Provide the [x, y] coordinate of the cell's center where the given text is located.  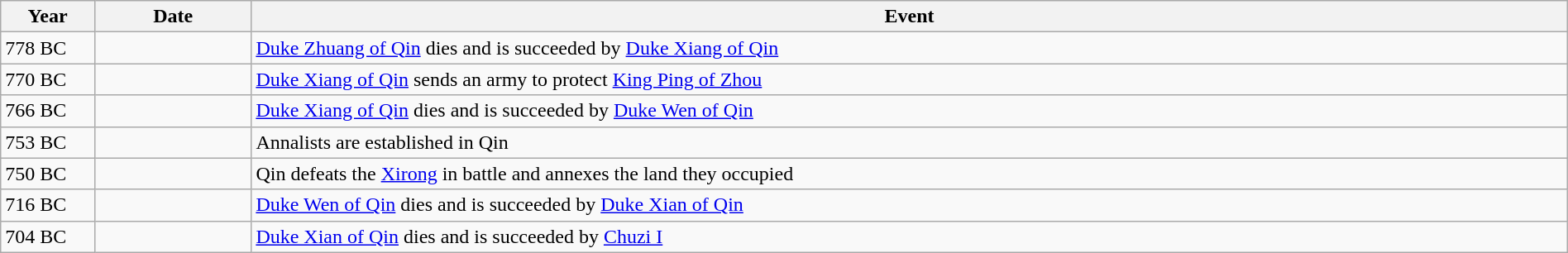
Year [48, 17]
766 BC [48, 111]
Date [172, 17]
770 BC [48, 79]
Duke Wen of Qin dies and is succeeded by Duke Xian of Qin [910, 205]
Duke Xiang of Qin dies and is succeeded by Duke Wen of Qin [910, 111]
Qin defeats the Xirong in battle and annexes the land they occupied [910, 174]
Duke Zhuang of Qin dies and is succeeded by Duke Xiang of Qin [910, 48]
Duke Xian of Qin dies and is succeeded by Chuzi I [910, 236]
750 BC [48, 174]
Event [910, 17]
Duke Xiang of Qin sends an army to protect King Ping of Zhou [910, 79]
Annalists are established in Qin [910, 142]
753 BC [48, 142]
704 BC [48, 236]
778 BC [48, 48]
716 BC [48, 205]
